Pinpoint the cell where the given text exists, returning its [x, y] midpoint coordinate. 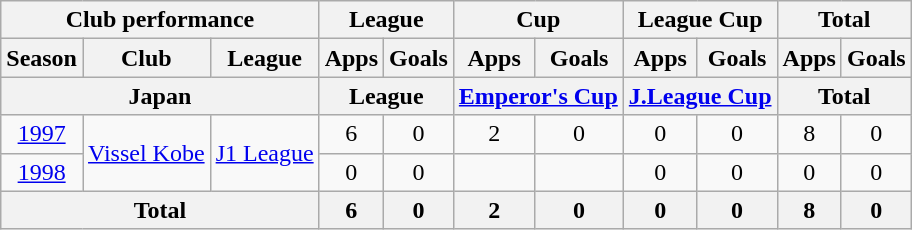
Cup [538, 20]
Emperor's Cup [538, 96]
1998 [42, 172]
Club performance [160, 20]
Season [42, 58]
League Cup [700, 20]
1997 [42, 134]
J.League Cup [700, 96]
Japan [160, 96]
Vissel Kobe [146, 153]
Club [146, 58]
J1 League [264, 153]
